Output the (X, Y) coordinate of the center of the cell containing the given text.  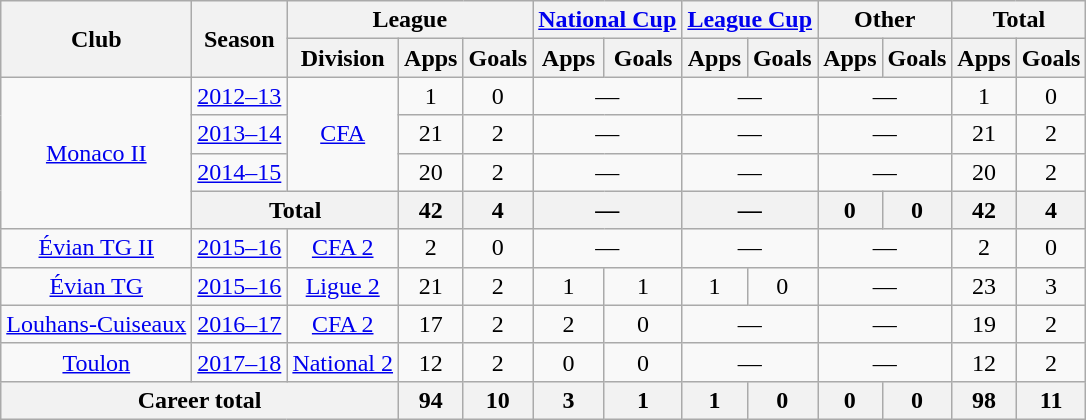
National Cup (608, 20)
National 2 (343, 362)
Toulon (96, 362)
Club (96, 39)
Ligue 2 (343, 286)
10 (498, 400)
94 (431, 400)
2017–18 (240, 362)
17 (431, 324)
2013–14 (240, 134)
2014–15 (240, 172)
98 (984, 400)
Other (885, 20)
2012–13 (240, 96)
Évian TG (96, 286)
League Cup (750, 20)
23 (984, 286)
CFA (343, 134)
Louhans-Cuiseaux (96, 324)
Division (343, 58)
19 (984, 324)
2016–17 (240, 324)
Monaco II (96, 153)
11 (1051, 400)
Évian TG II (96, 248)
League (410, 20)
Career total (200, 400)
Season (240, 39)
